Pinpoint the cell where the given text exists, returning its (X, Y) midpoint coordinate. 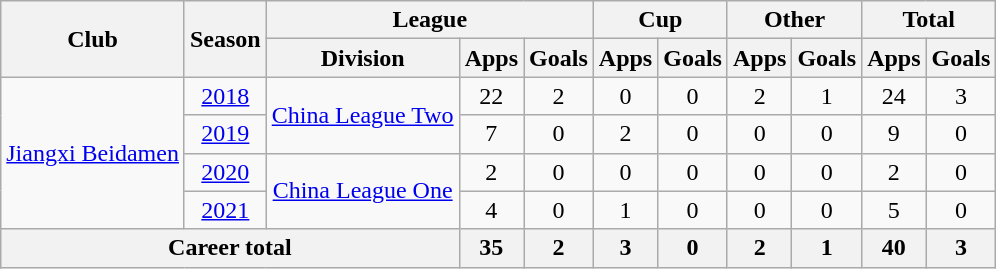
2020 (225, 172)
24 (894, 96)
7 (491, 134)
2019 (225, 134)
China League One (362, 191)
35 (491, 248)
Cup (660, 20)
4 (491, 210)
40 (894, 248)
Club (93, 39)
2021 (225, 210)
Division (362, 58)
China League Two (362, 115)
2018 (225, 96)
Other (794, 20)
Season (225, 39)
22 (491, 96)
Career total (230, 248)
League (430, 20)
9 (894, 134)
5 (894, 210)
Total (929, 20)
Jiangxi Beidamen (93, 153)
